Identify which cell holds the provided text, then report its (x, y) central coordinate. 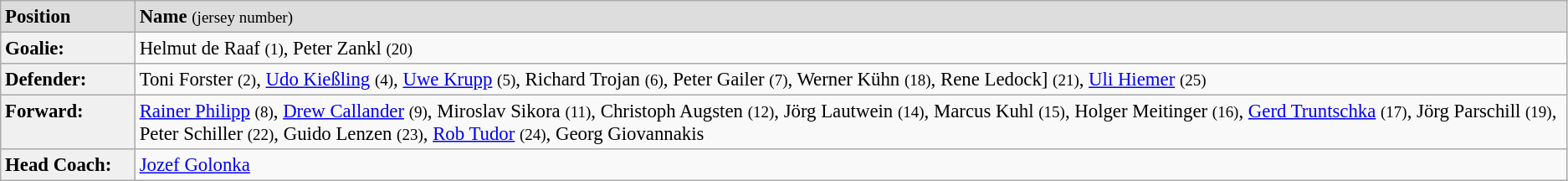
Name (jersey number) (850, 17)
Jozef Golonka (850, 165)
Head Coach: (69, 165)
Toni Forster (2), Udo Kießling (4), Uwe Krupp (5), Richard Trojan (6), Peter Gailer (7), Werner Kühn (18), Rene Ledock] (21), Uli Hiemer (25) (850, 80)
Defender: (69, 80)
Goalie: (69, 49)
Position (69, 17)
Helmut de Raaf (1), Peter Zankl (20) (850, 49)
Forward: (69, 122)
